Capture the cell that displays the provided text and extract its [x, y] central coordinate. 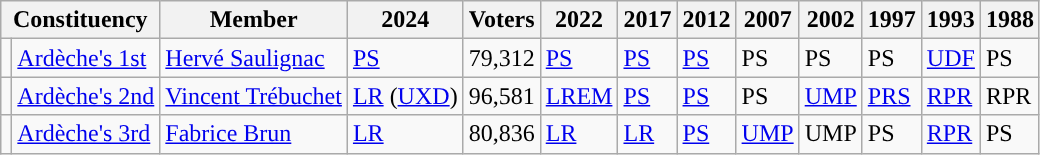
2024 [405, 20]
80,836 [502, 134]
Ardèche's 3rd [86, 134]
2012 [706, 20]
LREM [579, 96]
1997 [892, 20]
Ardèche's 2nd [86, 96]
Voters [502, 20]
1988 [1010, 20]
UDF [950, 58]
Hervé Saulignac [254, 58]
2002 [830, 20]
2022 [579, 20]
Member [254, 20]
Ardèche's 1st [86, 58]
PRS [892, 96]
79,312 [502, 58]
1993 [950, 20]
Vincent Trébuchet [254, 96]
LR (UXD) [405, 96]
Constituency [80, 20]
Fabrice Brun [254, 134]
2007 [768, 20]
2017 [648, 20]
96,581 [502, 96]
